Determine the [x, y] coordinate at the center of the cell enclosing the given text.  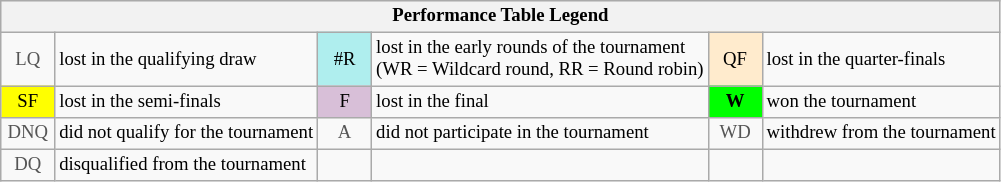
W [735, 102]
lost in the early rounds of the tournament(WR = Wildcard round, RR = Round robin) [540, 60]
#R [345, 60]
SF [28, 102]
lost in the quarter-finals [881, 60]
A [345, 134]
DQ [28, 166]
Performance Table Legend [500, 16]
QF [735, 60]
LQ [28, 60]
lost in the final [540, 102]
F [345, 102]
DNQ [28, 134]
did not participate in the tournament [540, 134]
lost in the semi-finals [186, 102]
lost in the qualifying draw [186, 60]
withdrew from the tournament [881, 134]
disqualified from the tournament [186, 166]
did not qualify for the tournament [186, 134]
won the tournament [881, 102]
WD [735, 134]
